Identify which cell holds the provided text, then report its (X, Y) central coordinate. 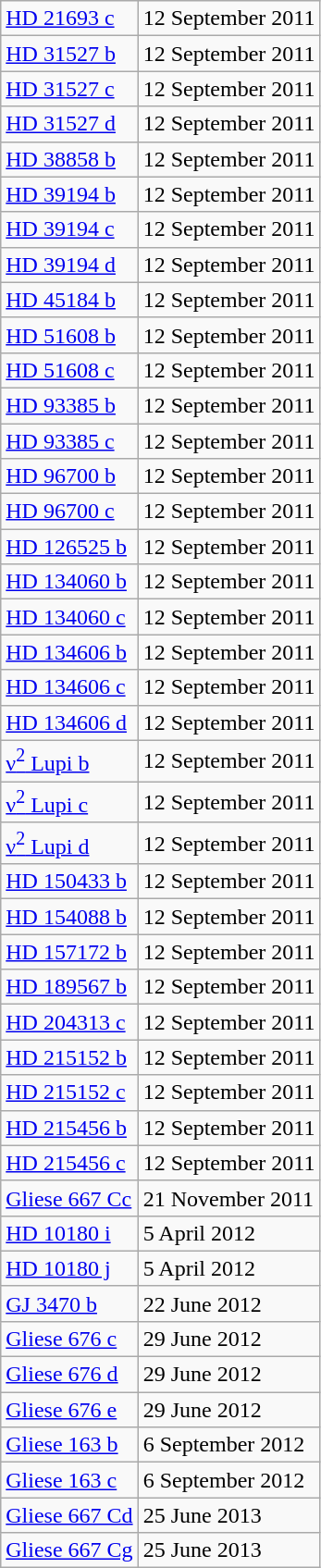
HD 215456 b (69, 1128)
Gliese 676 d (69, 1375)
HD 96700 b (69, 476)
HD 39194 d (69, 265)
HD 38858 b (69, 159)
Gliese 667 Cc (69, 1198)
ν2 Lupi c (69, 803)
HD 157172 b (69, 952)
HD 134060 c (69, 617)
HD 39194 c (69, 229)
HD 96700 c (69, 512)
HD 126525 b (69, 547)
Gliese 667 Cd (69, 1515)
HD 31527 b (69, 54)
HD 93385 b (69, 405)
HD 31527 d (69, 124)
22 June 2012 (229, 1303)
Gliese 667 Cg (69, 1550)
HD 21693 c (69, 19)
HD 39194 b (69, 194)
ν2 Lupi b (69, 760)
HD 10180 j (69, 1268)
HD 215152 b (69, 1057)
Gliese 676 c (69, 1340)
HD 134606 c (69, 687)
HD 154088 b (69, 917)
HD 134606 d (69, 722)
HD 189567 b (69, 987)
HD 51608 b (69, 335)
GJ 3470 b (69, 1303)
HD 215152 c (69, 1093)
HD 45184 b (69, 300)
HD 93385 c (69, 441)
Gliese 163 b (69, 1445)
21 November 2011 (229, 1198)
HD 204313 c (69, 1022)
Gliese 163 c (69, 1480)
HD 51608 c (69, 370)
HD 134606 b (69, 652)
ν2 Lupi d (69, 844)
HD 134060 b (69, 582)
HD 150433 b (69, 882)
HD 10180 i (69, 1233)
Gliese 676 e (69, 1410)
HD 31527 c (69, 89)
HD 215456 c (69, 1163)
